Find where the given text appears and provide that cell's center as [x, y] coordinate. 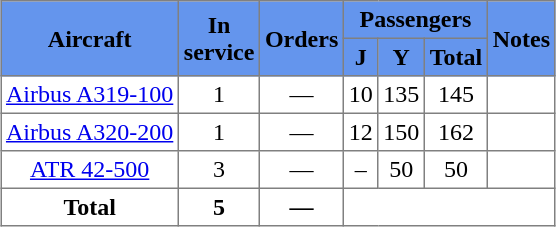
Y [401, 57]
Aircraft [90, 38]
135 [401, 95]
J [360, 57]
– [360, 170]
Orders [302, 38]
12 [360, 132]
145 [456, 95]
150 [401, 132]
10 [360, 95]
Notes [521, 38]
162 [456, 132]
In service [220, 38]
ATR 42-500 [90, 170]
Airbus A320-200 [90, 132]
Airbus A319-100 [90, 95]
Passengers [415, 20]
3 [220, 170]
5 [220, 207]
